Pinpoint the cell where the given text exists, returning its [x, y] midpoint coordinate. 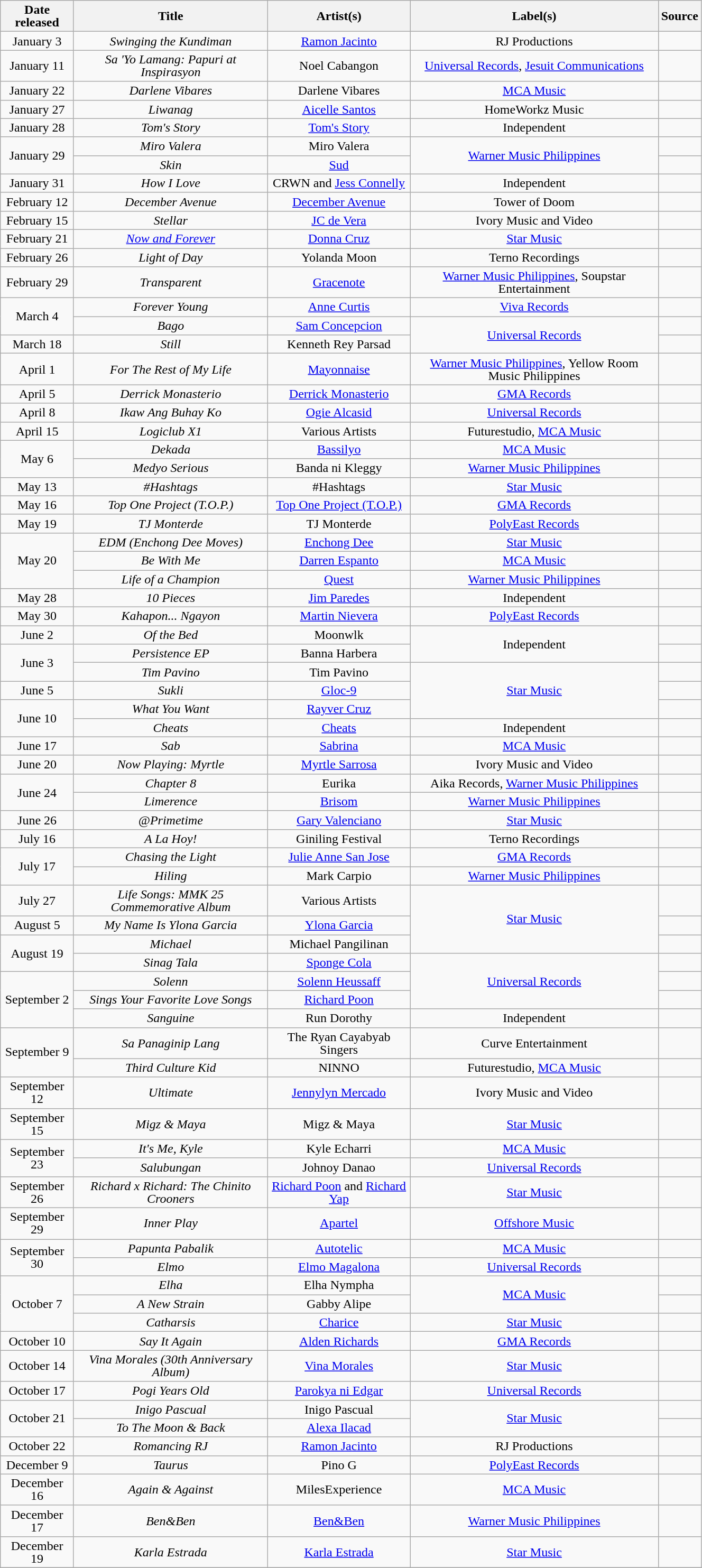
Mark Carpio [339, 876]
Anne Curtis [339, 308]
Apartel [339, 1223]
February 26 [37, 258]
Curve Entertainment [534, 1043]
How I Love [170, 183]
January 28 [37, 128]
February 21 [37, 239]
EDM (Enchong Dee Moves) [170, 542]
Sud [339, 165]
@Primetime [170, 820]
June 2 [37, 635]
July 17 [37, 866]
Solenn [170, 981]
Run Dorothy [339, 1018]
Warner Music Philippines, Soupstar Entertainment [534, 282]
Universal Records, Jesuit Communications [534, 66]
Chapter 8 [170, 783]
September 23 [37, 1158]
Inner Play [170, 1223]
December 19 [37, 1552]
Sinag Tala [170, 963]
October 17 [37, 1391]
August 19 [37, 953]
What You Want [170, 709]
Quest [339, 579]
June 5 [37, 690]
Ikaw Ang Buhay Ko [170, 412]
February 29 [37, 282]
January 22 [37, 91]
Eurika [339, 783]
October 22 [37, 1446]
January 29 [37, 155]
Catharsis [170, 1322]
September 15 [37, 1124]
Sukli [170, 690]
Of the Bed [170, 635]
Logiclub X1 [170, 431]
September 9 [37, 1052]
January 11 [37, 66]
Donna Cruz [339, 239]
Pino G [339, 1465]
Martin Nievera [339, 616]
Richard Poon [339, 1000]
Skin [170, 165]
Life of a Champion [170, 579]
Now Playing: Myrtle [170, 764]
CRWN and Jess Connelly [339, 183]
Kahapon... Ngayon [170, 616]
Ogie Alcasid [339, 412]
Forever Young [170, 308]
It's Me, Kyle [170, 1149]
March 4 [37, 317]
May 30 [37, 616]
Taurus [170, 1465]
Chasing the Light [170, 857]
Stellar [170, 220]
December 9 [37, 1465]
Alden Richards [339, 1341]
Liwanag [170, 109]
May 16 [37, 505]
January 31 [37, 183]
December 17 [37, 1521]
Title [170, 16]
May 19 [37, 523]
Michael [170, 944]
JC de Vera [339, 220]
Jennylyn Mercado [339, 1093]
Warner Music Philippines, Yellow Room Music Philippines [534, 369]
Artist(s) [339, 16]
Hiling [170, 876]
June 10 [37, 718]
Salubungan [170, 1167]
Alexa Ilacad [339, 1428]
Banda ni Kleggy [339, 468]
October 10 [37, 1341]
Medyo Serious [170, 468]
Parokya ni Edgar [339, 1391]
Gloc-9 [339, 690]
Giniling Festival [339, 838]
Bago [170, 326]
Source [680, 16]
Say It Again [170, 1341]
September 29 [37, 1223]
10 Pieces [170, 598]
May 13 [37, 486]
Date released [37, 16]
Papunta Pabalik [170, 1248]
Kenneth Rey Parsad [339, 345]
For The Rest of My Life [170, 369]
Bassilyo [339, 449]
June 3 [37, 663]
Darren Espanto [339, 560]
Gary Valenciano [339, 820]
A New Strain [170, 1304]
Aika Records, Warner Music Philippines [534, 783]
MilesExperience [339, 1489]
October 14 [37, 1366]
Sabrina [339, 746]
Elha Nympha [339, 1285]
Solenn Heussaff [339, 981]
September 2 [37, 1000]
May 28 [37, 598]
Richard Poon and Richard Yap [339, 1192]
May 6 [37, 459]
Richard x Richard: The Chinito Crooners [170, 1192]
Dekada [170, 449]
Be With Me [170, 560]
Transparent [170, 282]
Life Songs: MMK 25 Commemorative Album [170, 901]
Julie Anne San Jose [339, 857]
October 7 [37, 1304]
Still [170, 345]
Autotelic [339, 1248]
Vina Morales [339, 1366]
Noel Cabangon [339, 66]
Elmo [170, 1267]
Offshore Music [534, 1223]
Myrtle Sarrosa [339, 764]
Gabby Alipe [339, 1304]
March 18 [37, 345]
August 5 [37, 926]
October 21 [37, 1418]
July 27 [37, 901]
Viva Records [534, 308]
Yolanda Moon [339, 258]
January 3 [37, 41]
A La Hoy! [170, 838]
Johnoy Danao [339, 1167]
Pogi Years Old [170, 1391]
January 27 [37, 109]
Kyle Echarri [339, 1149]
Again & Against [170, 1489]
Swinging the Kundiman [170, 41]
Enchong Dee [339, 542]
HomeWorkz Music [534, 109]
Sings Your Favorite Love Songs [170, 1000]
Limerence [170, 801]
June 17 [37, 746]
Sa 'Yo Lamang: Papuri at Inspirasyon [170, 66]
February 15 [37, 220]
Sam Concepcion [339, 326]
NINNO [339, 1068]
Tower of Doom [534, 202]
May 20 [37, 560]
To The Moon & Back [170, 1428]
Sa Panaginip Lang [170, 1043]
Light of Day [170, 258]
April 5 [37, 394]
Rayver Cruz [339, 709]
Moonwlk [339, 635]
Elmo Magalona [339, 1267]
Vina Morales (30th Anniversary Album) [170, 1366]
Banna Harbera [339, 653]
Sab [170, 746]
Jim Paredes [339, 598]
Elha [170, 1285]
April 1 [37, 369]
My Name Is Ylona Garcia [170, 926]
July 16 [37, 838]
Gracenote [339, 282]
December 16 [37, 1489]
September 26 [37, 1192]
The Ryan Cayabyab Singers [339, 1043]
Now and Forever [170, 239]
Sanguine [170, 1018]
Ylona Garcia [339, 926]
Ultimate [170, 1093]
Sponge Cola [339, 963]
Charice [339, 1322]
June 24 [37, 792]
June 20 [37, 764]
April 8 [37, 412]
Brisom [339, 801]
February 12 [37, 202]
Persistence EP [170, 653]
September 30 [37, 1257]
September 12 [37, 1093]
Mayonnaise [339, 369]
Michael Pangilinan [339, 944]
Aicelle Santos [339, 109]
April 15 [37, 431]
Third Culture Kid [170, 1068]
June 26 [37, 820]
Label(s) [534, 16]
Romancing RJ [170, 1446]
